Find where the given text appears and provide that cell's center as [X, Y] coordinate. 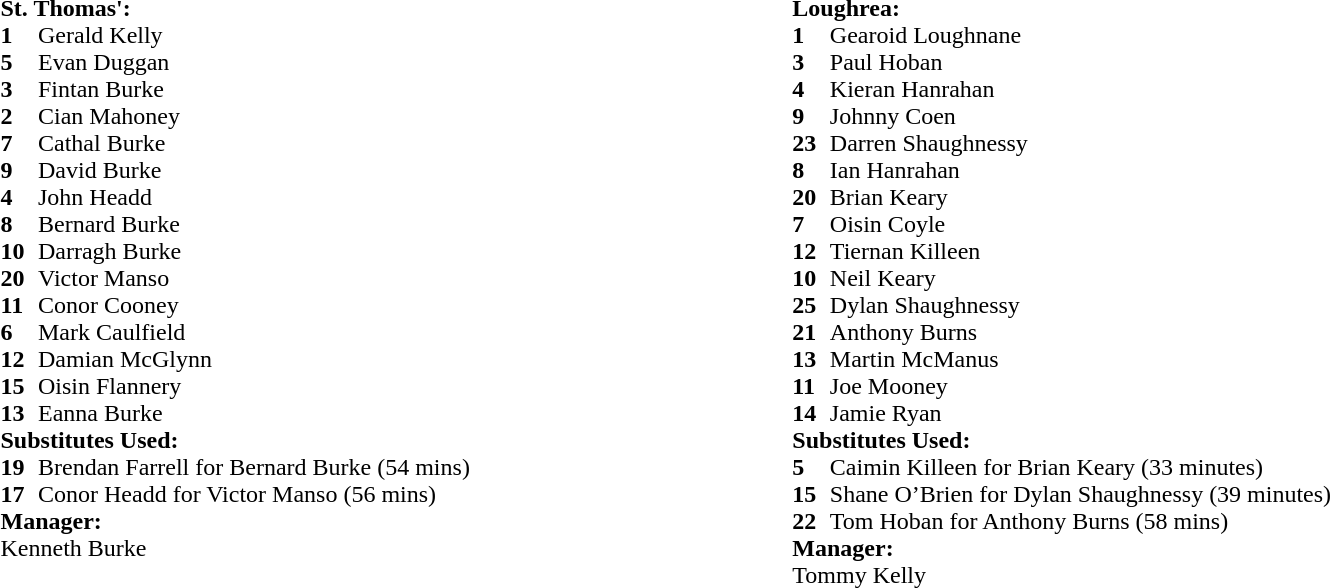
Evan Duggan [254, 62]
Bernard Burke [254, 224]
19 [19, 468]
21 [811, 332]
David Burke [254, 170]
Cathal Burke [254, 144]
Manager: [234, 522]
17 [19, 494]
23 [811, 144]
Fintan Burke [254, 90]
Kenneth Burke [234, 548]
22 [811, 522]
2 [19, 116]
Substitutes Used: [234, 440]
Victor Manso [254, 278]
Eanna Burke [254, 414]
6 [19, 332]
Darragh Burke [254, 252]
Conor Headd for Victor Manso (56 mins) [254, 494]
Oisin Flannery [254, 386]
Mark Caulfield [254, 332]
Conor Cooney [254, 306]
Cian Mahoney [254, 116]
John Headd [254, 198]
Brendan Farrell for Bernard Burke (54 mins) [254, 468]
Damian McGlynn [254, 360]
25 [811, 306]
Gerald Kelly [254, 36]
14 [811, 414]
